Provide the [X, Y] coordinate of the cell's center where the given text is located.  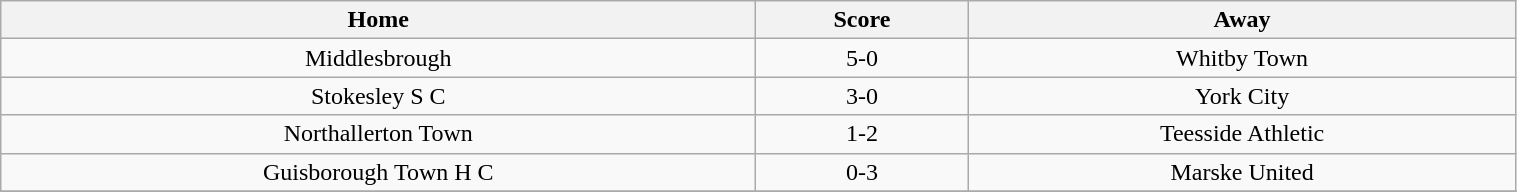
Marske United [1242, 172]
Whitby Town [1242, 58]
5-0 [862, 58]
Guisborough Town H C [378, 172]
York City [1242, 96]
1-2 [862, 134]
Away [1242, 20]
Stokesley S C [378, 96]
3-0 [862, 96]
0-3 [862, 172]
Teesside Athletic [1242, 134]
Score [862, 20]
Home [378, 20]
Middlesbrough [378, 58]
Northallerton Town [378, 134]
